Return [x, y] of the center of cell containing provided text 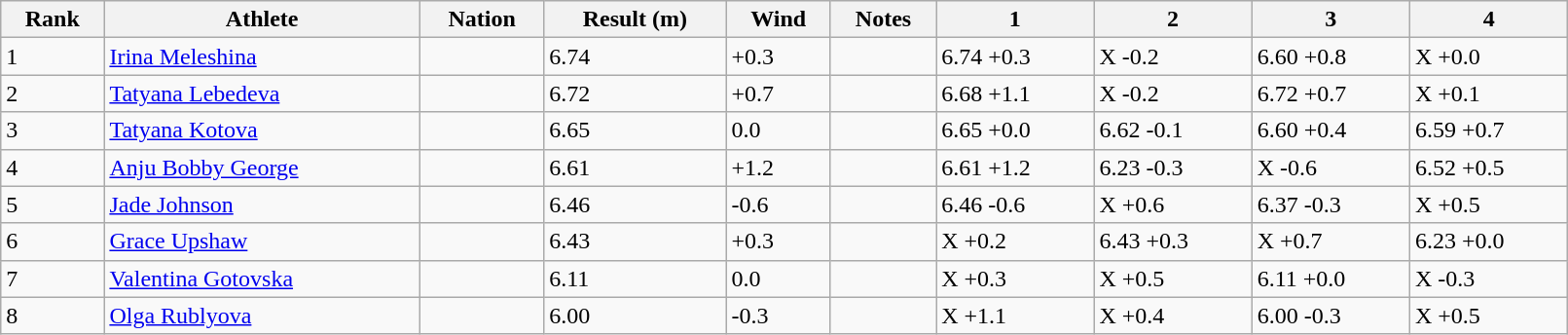
6.68 +1.1 [1015, 93]
X +0.4 [1173, 316]
6.43 [635, 242]
6 [53, 242]
6.11 [635, 279]
Jade Johnson [263, 205]
6.65 +0.0 [1015, 130]
Wind [779, 19]
6.60 +0.8 [1331, 56]
6.65 [635, 130]
X +0.6 [1173, 205]
6.46 [635, 205]
Olga Rublyova [263, 316]
Result (m) [635, 19]
+1.2 [779, 167]
X +0.7 [1331, 242]
6.23 -0.3 [1173, 167]
Grace Upshaw [263, 242]
6.43 +0.3 [1173, 242]
6.00 -0.3 [1331, 316]
Tatyana Kotova [263, 130]
X +0.3 [1015, 279]
X +0.2 [1015, 242]
Nation [483, 19]
6.00 [635, 316]
6.72 [635, 93]
6.46 -0.6 [1015, 205]
+0.7 [779, 93]
Notes [883, 19]
6.60 +0.4 [1331, 130]
X -0.6 [1331, 167]
Valentina Gotovska [263, 279]
X +0.0 [1488, 56]
Rank [53, 19]
Tatyana Lebedeva [263, 93]
Irina Meleshina [263, 56]
6.61 +1.2 [1015, 167]
6.37 -0.3 [1331, 205]
6.11 +0.0 [1331, 279]
6.74 [635, 56]
X -0.3 [1488, 279]
Athlete [263, 19]
7 [53, 279]
6.62 -0.1 [1173, 130]
-0.3 [779, 316]
5 [53, 205]
6.72 +0.7 [1331, 93]
6.23 +0.0 [1488, 242]
Anju Bobby George [263, 167]
6.74 +0.3 [1015, 56]
6.59 +0.7 [1488, 130]
6.52 +0.5 [1488, 167]
8 [53, 316]
X +0.1 [1488, 93]
-0.6 [779, 205]
6.61 [635, 167]
X +1.1 [1015, 316]
